Find where the given text appears and provide that cell's center as [X, Y] coordinate. 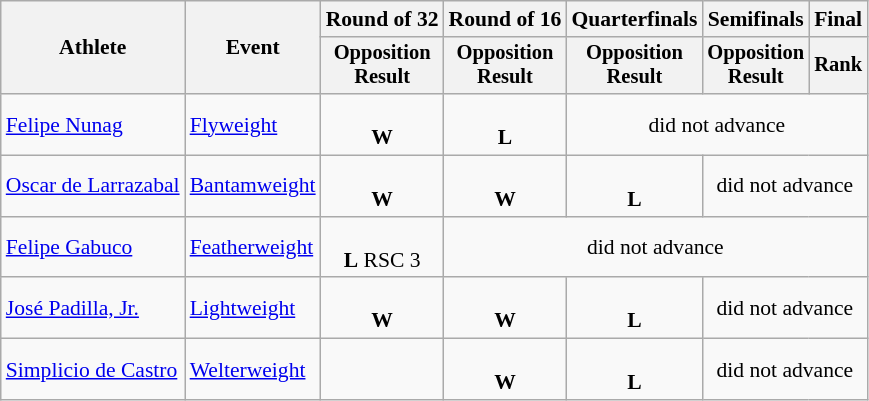
L RSC 3 [382, 248]
Quarterfinals [634, 19]
Featherweight [253, 248]
Round of 32 [382, 19]
Event [253, 48]
José Padilla, Jr. [93, 308]
Simplicio de Castro [93, 370]
Lightweight [253, 308]
Round of 16 [506, 19]
Felipe Nunag [93, 124]
Flyweight [253, 124]
Bantamweight [253, 186]
Welterweight [253, 370]
Rank [838, 66]
Felipe Gabuco [93, 248]
Final [838, 19]
Oscar de Larrazabal [93, 186]
Semifinals [756, 19]
Athlete [93, 48]
